Find where the given text appears and provide that cell's center as [X, Y] coordinate. 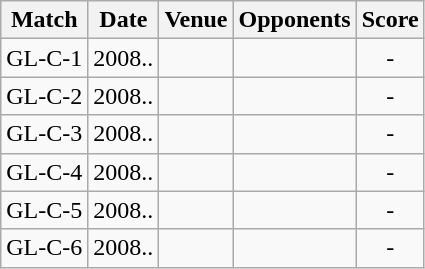
GL-C-5 [44, 210]
GL-C-4 [44, 172]
Match [44, 20]
GL-C-6 [44, 248]
Venue [196, 20]
GL-C-3 [44, 134]
Opponents [294, 20]
Score [390, 20]
GL-C-1 [44, 58]
Date [124, 20]
GL-C-2 [44, 96]
